Return the [x, y] coordinate for the center point of the cell that contains the specified text.  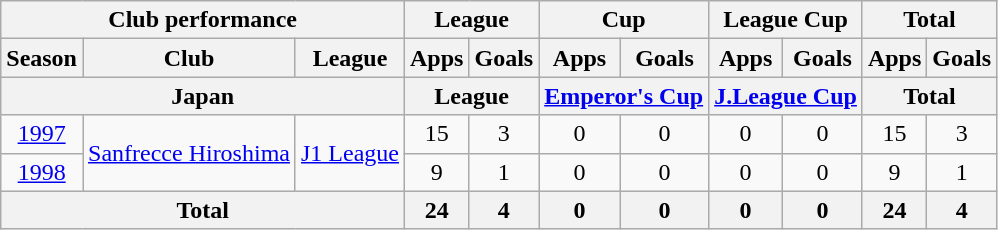
1997 [42, 134]
Sanfrecce Hiroshima [188, 153]
1998 [42, 172]
Emperor's Cup [624, 96]
League Cup [786, 20]
Japan [203, 96]
Cup [624, 20]
Season [42, 58]
Club performance [203, 20]
J.League Cup [786, 96]
J1 League [350, 153]
Club [188, 58]
